Pinpoint the cell where the given text exists, returning its [X, Y] midpoint coordinate. 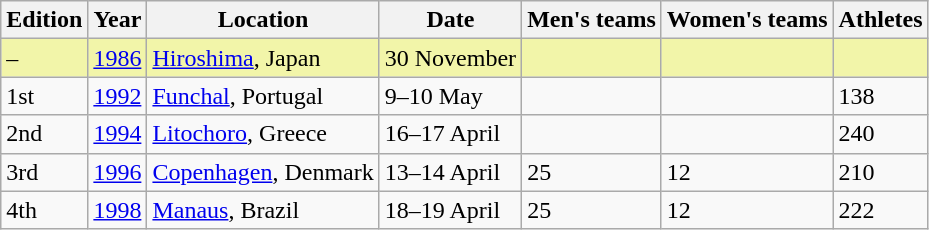
1st [44, 96]
210 [880, 172]
1994 [118, 134]
Manaus, Brazil [263, 210]
4th [44, 210]
1998 [118, 210]
1996 [118, 172]
30 November [450, 58]
2nd [44, 134]
18–19 April [450, 210]
– [44, 58]
13–14 April [450, 172]
Date [450, 20]
Men's teams [592, 20]
Women's teams [747, 20]
16–17 April [450, 134]
Location [263, 20]
222 [880, 210]
1986 [118, 58]
Hiroshima, Japan [263, 58]
9–10 May [450, 96]
Funchal, Portugal [263, 96]
Edition [44, 20]
240 [880, 134]
Litochoro, Greece [263, 134]
Year [118, 20]
Athletes [880, 20]
3rd [44, 172]
138 [880, 96]
Copenhagen, Denmark [263, 172]
1992 [118, 96]
